Output the (X, Y) coordinate of the center of the cell containing the given text.  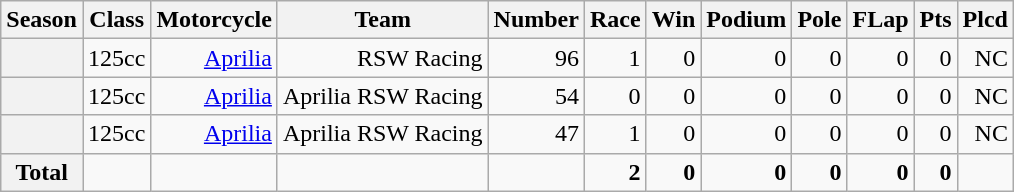
Number (536, 20)
Plcd (985, 20)
47 (536, 134)
54 (536, 96)
Win (674, 20)
Team (382, 20)
Podium (746, 20)
96 (536, 58)
FLap (880, 20)
Total (42, 172)
RSW Racing (382, 58)
Race (615, 20)
2 (615, 172)
Season (42, 20)
Motorcycle (214, 20)
Pts (936, 20)
Pole (820, 20)
Class (116, 20)
